Provide the (x, y) coordinate of the cell's center where the given text is located.  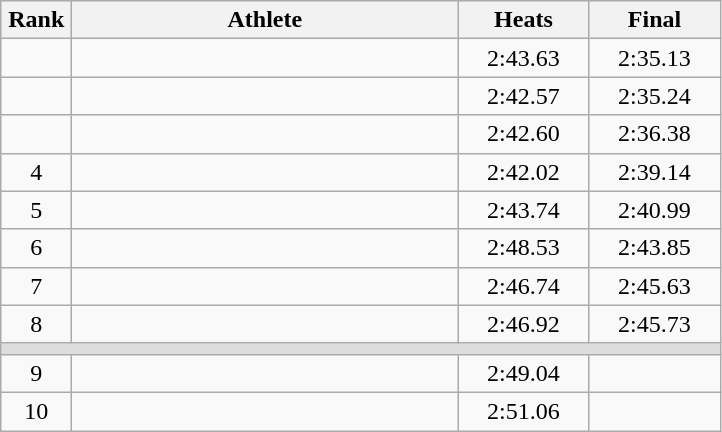
2:42.60 (524, 134)
5 (36, 210)
Rank (36, 20)
2:45.63 (654, 286)
2:49.04 (524, 373)
2:35.13 (654, 58)
2:40.99 (654, 210)
2:43.74 (524, 210)
Athlete (265, 20)
9 (36, 373)
2:35.24 (654, 96)
6 (36, 248)
2:46.74 (524, 286)
8 (36, 324)
2:48.53 (524, 248)
2:46.92 (524, 324)
Final (654, 20)
4 (36, 172)
10 (36, 411)
Heats (524, 20)
2:45.73 (654, 324)
2:39.14 (654, 172)
2:36.38 (654, 134)
2:43.63 (524, 58)
2:43.85 (654, 248)
2:51.06 (524, 411)
2:42.02 (524, 172)
2:42.57 (524, 96)
7 (36, 286)
